Find where the given text appears and provide that cell's center as [x, y] coordinate. 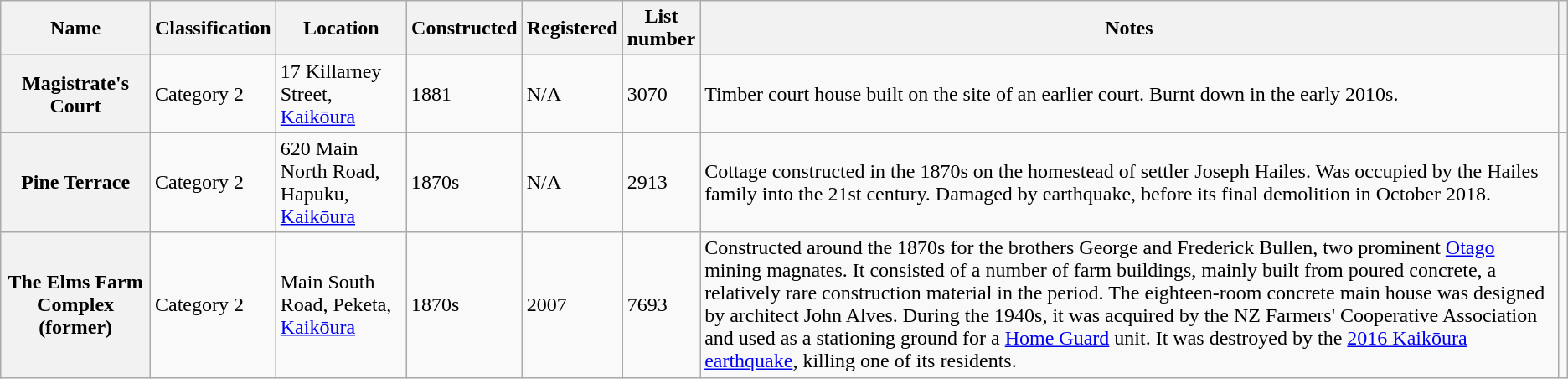
Pine Terrace [75, 183]
Main South Road, Peketa, Kaikōura [341, 305]
Notes [1129, 29]
17 Killarney Street, Kaikōura [341, 94]
Magistrate's Court [75, 94]
2913 [661, 183]
3070 [661, 94]
Classification [213, 29]
620 Main North Road, Hapuku, Kaikōura [341, 183]
The Elms Farm Complex (former) [75, 305]
Location [341, 29]
Registered [572, 29]
2007 [572, 305]
Constructed [465, 29]
Listnumber [661, 29]
1881 [465, 94]
Timber court house built on the site of an earlier court. Burnt down in the early 2010s. [1129, 94]
Name [75, 29]
7693 [661, 305]
